Return (x, y) of the center of cell containing provided text 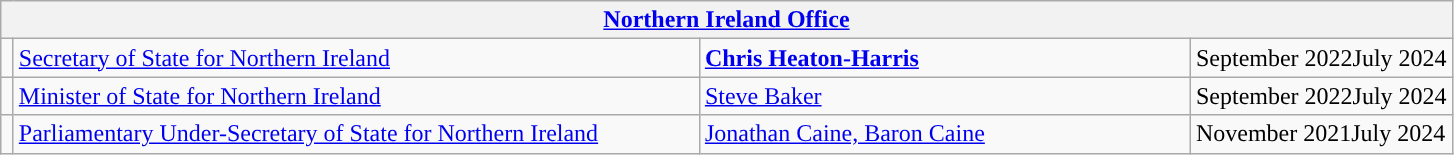
Northern Ireland Office (726, 20)
Chris Heaton-Harris (944, 58)
Minister of State for Northern Ireland (356, 96)
Parliamentary Under-Secretary of State for Northern Ireland (356, 134)
November 2021July 2024 (1321, 134)
Secretary of State for Northern Ireland (356, 58)
Steve Baker (944, 96)
Jonathan Caine, Baron Caine (944, 134)
